Output the (x, y) coordinate of the center of the cell containing the given text.  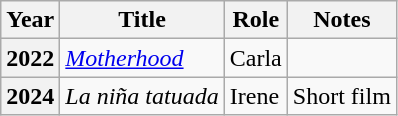
Year (30, 20)
Short film (342, 96)
2024 (30, 96)
2022 (30, 58)
Carla (256, 58)
Irene (256, 96)
Role (256, 20)
La niña tatuada (142, 96)
Motherhood (142, 58)
Notes (342, 20)
Title (142, 20)
